From the cell containing the given text, extract its center point as [X, Y] coordinate. 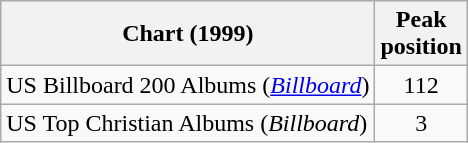
Chart (1999) [188, 34]
Peakposition [421, 34]
112 [421, 85]
US Top Christian Albums (Billboard) [188, 123]
US Billboard 200 Albums (Billboard) [188, 85]
3 [421, 123]
